Return the (X, Y) coordinate for the center point of the cell that contains the specified text.  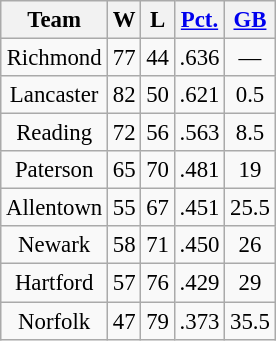
70 (158, 170)
65 (124, 170)
.481 (199, 170)
Team (54, 20)
Lancaster (54, 95)
57 (124, 283)
67 (158, 208)
.621 (199, 95)
79 (158, 321)
71 (158, 245)
.451 (199, 208)
25.5 (250, 208)
Reading (54, 133)
29 (250, 283)
72 (124, 133)
47 (124, 321)
58 (124, 245)
56 (158, 133)
Allentown (54, 208)
Hartford (54, 283)
50 (158, 95)
8.5 (250, 133)
0.5 (250, 95)
.373 (199, 321)
.429 (199, 283)
19 (250, 170)
76 (158, 283)
35.5 (250, 321)
77 (124, 58)
Newark (54, 245)
55 (124, 208)
82 (124, 95)
44 (158, 58)
.563 (199, 133)
L (158, 20)
.450 (199, 245)
— (250, 58)
Paterson (54, 170)
Richmond (54, 58)
26 (250, 245)
W (124, 20)
Norfolk (54, 321)
.636 (199, 58)
GB (250, 20)
Pct. (199, 20)
